Locate the cell with the specified text and output its [x, y] center coordinate. 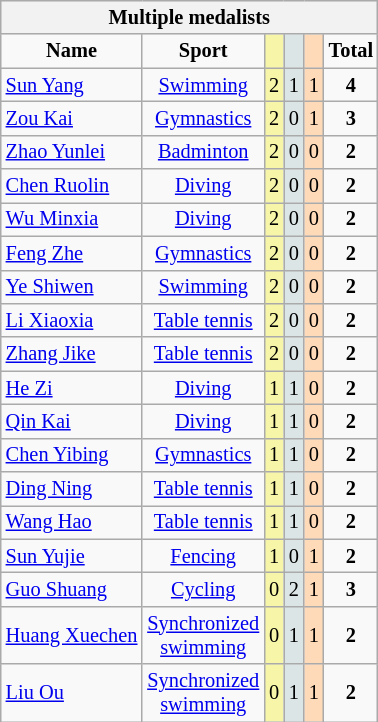
Wang Hao [72, 522]
Sun Yang [72, 85]
Feng Zhe [72, 253]
4 [351, 85]
Zhang Jike [72, 354]
Cycling [203, 589]
Sun Yujie [72, 556]
Zou Kai [72, 118]
Multiple medalists [190, 17]
He Zi [72, 388]
Badminton [203, 152]
Guo Shuang [72, 589]
Qin Kai [72, 421]
Name [72, 51]
Chen Ruolin [72, 186]
Sport [203, 51]
Zhao Yunlei [72, 152]
Chen Yibing [72, 455]
Wu Minxia [72, 219]
Fencing [203, 556]
Ding Ning [72, 489]
Ye Shiwen [72, 287]
Huang Xuechen [72, 635]
Li Xiaoxia [72, 320]
Total [351, 51]
Liu Ou [72, 693]
